Return the [x, y] coordinate for the center point of the cell that contains the specified text.  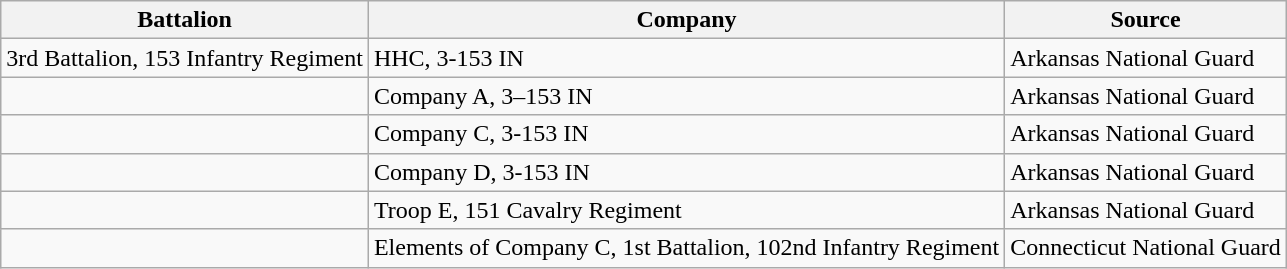
3rd Battalion, 153 Infantry Regiment [185, 58]
Company C, 3-153 IN [686, 134]
Company D, 3-153 IN [686, 172]
Troop E, 151 Cavalry Regiment [686, 210]
HHC, 3-153 IN [686, 58]
Source [1146, 20]
Company A, 3–153 IN [686, 96]
Company [686, 20]
Battalion [185, 20]
Elements of Company C, 1st Battalion, 102nd Infantry Regiment [686, 248]
Connecticut National Guard [1146, 248]
